Identify which cell holds the provided text, then report its [x, y] central coordinate. 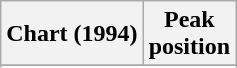
Chart (1994) [72, 34]
Peakposition [189, 34]
